Extract the (x, y) coordinate from the center of the cell holding the provided text.  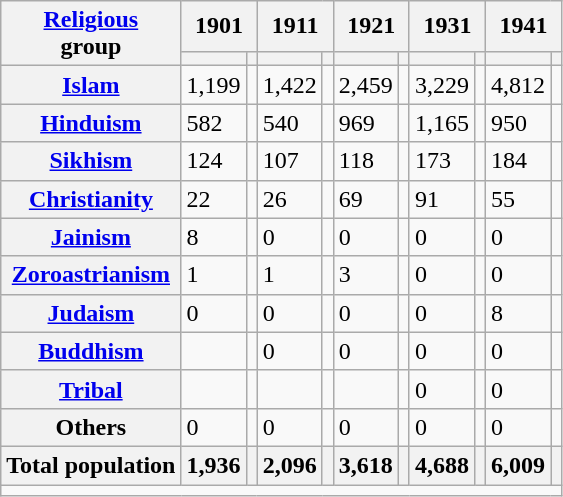
1,936 (214, 465)
1,199 (214, 85)
69 (366, 199)
3,618 (366, 465)
124 (214, 161)
2,459 (366, 85)
26 (290, 199)
6,009 (518, 465)
Hinduism (91, 123)
Islam (91, 85)
107 (290, 161)
2,096 (290, 465)
3 (366, 275)
1921 (371, 26)
1911 (295, 26)
1901 (219, 26)
Tribal (91, 389)
Zoroastrianism (91, 275)
55 (518, 199)
969 (366, 123)
Total population (91, 465)
22 (214, 199)
184 (518, 161)
91 (442, 199)
Others (91, 427)
4,688 (442, 465)
1941 (524, 26)
1,422 (290, 85)
1931 (447, 26)
Buddhism (91, 351)
Religiousgroup (91, 34)
1,165 (442, 123)
582 (214, 123)
Jainism (91, 237)
3,229 (442, 85)
540 (290, 123)
950 (518, 123)
Judaism (91, 313)
Christianity (91, 199)
173 (442, 161)
Sikhism (91, 161)
118 (366, 161)
4,812 (518, 85)
